For the text-containing cell, return its midpoint in [X, Y] coordinate format. 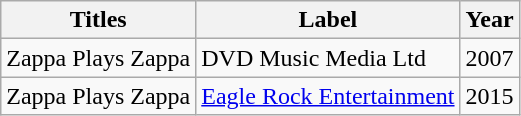
Year [490, 20]
2007 [490, 58]
Titles [98, 20]
2015 [490, 96]
Label [328, 20]
DVD Music Media Ltd [328, 58]
Eagle Rock Entertainment [328, 96]
